Extract the [X, Y] coordinate from the center of the cell holding the provided text.  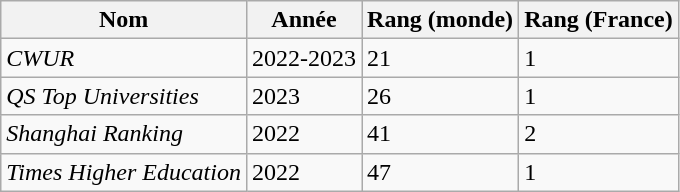
47 [440, 172]
Rang (France) [599, 20]
26 [440, 96]
CWUR [124, 58]
41 [440, 134]
QS Top Universities [124, 96]
2023 [304, 96]
21 [440, 58]
Nom [124, 20]
Shanghai Ranking [124, 134]
Times Higher Education [124, 172]
Année [304, 20]
2022-2023 [304, 58]
2 [599, 134]
Rang (monde) [440, 20]
